From the cell containing the given text, extract its center point as (X, Y) coordinate. 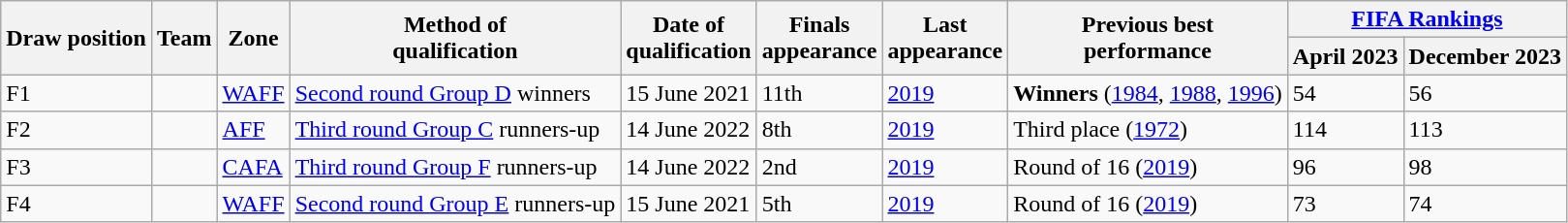
56 (1486, 93)
11th (819, 93)
CAFA (254, 167)
5th (819, 204)
8th (819, 130)
2nd (819, 167)
Third round Group F runners-up (455, 167)
December 2023 (1486, 56)
73 (1345, 204)
114 (1345, 130)
Finalsappearance (819, 38)
98 (1486, 167)
Draw position (77, 38)
F3 (77, 167)
F2 (77, 130)
F4 (77, 204)
AFF (254, 130)
April 2023 (1345, 56)
96 (1345, 167)
Third round Group C runners-up (455, 130)
FIFA Rankings (1427, 19)
Lastappearance (945, 38)
Previous bestperformance (1149, 38)
54 (1345, 93)
Winners (1984, 1988, 1996) (1149, 93)
Second round Group E runners-up (455, 204)
Date ofqualification (689, 38)
F1 (77, 93)
74 (1486, 204)
Zone (254, 38)
113 (1486, 130)
Method ofqualification (455, 38)
Team (184, 38)
Third place (1972) (1149, 130)
Second round Group D winners (455, 93)
